Search for the cell housing the specified text and yield its (x, y) center coordinate. 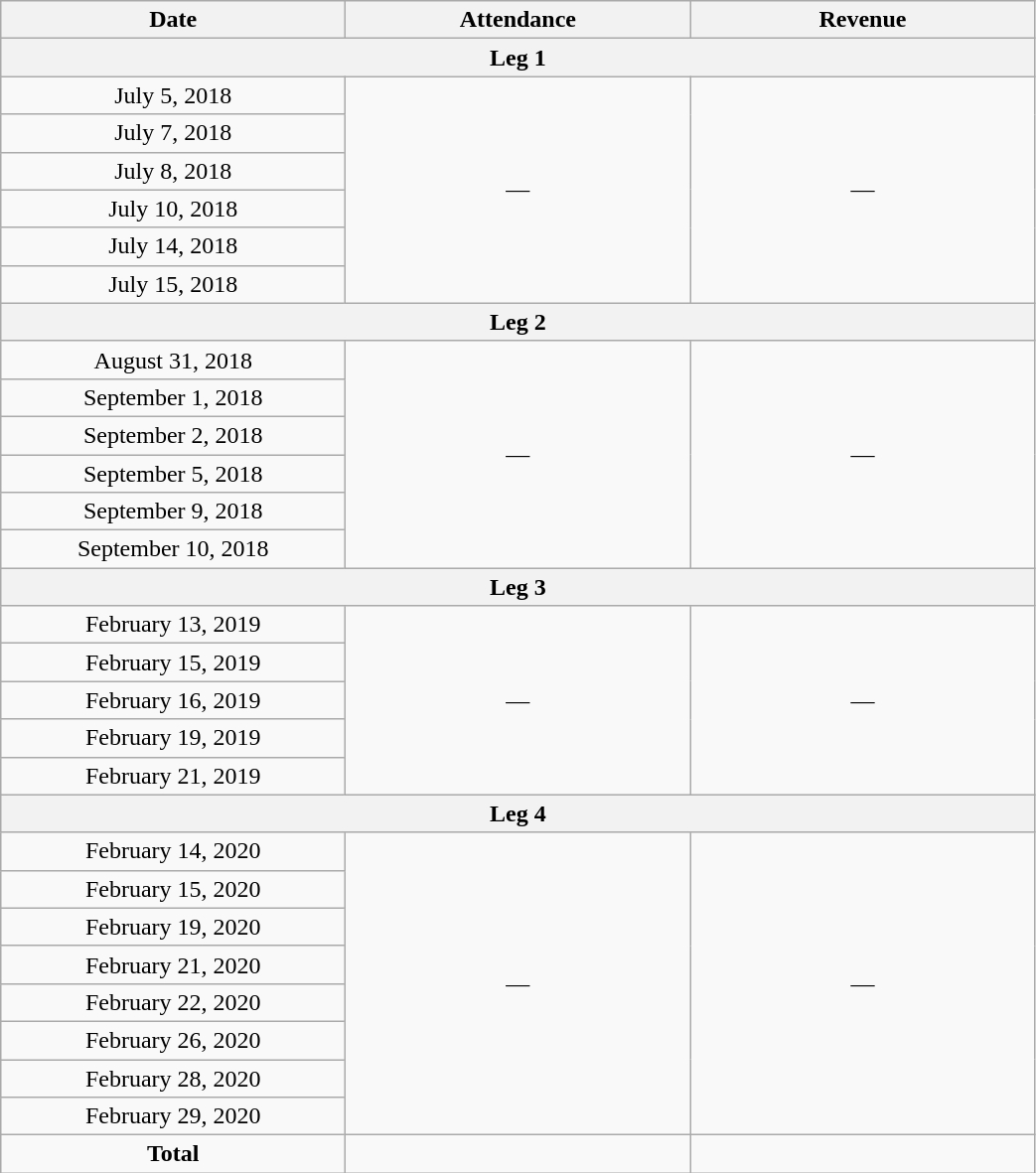
September 5, 2018 (173, 474)
July 10, 2018 (173, 209)
Revenue (862, 20)
September 10, 2018 (173, 549)
February 16, 2019 (173, 700)
August 31, 2018 (173, 360)
February 21, 2020 (173, 964)
February 15, 2020 (173, 889)
July 5, 2018 (173, 95)
Leg 4 (518, 813)
February 15, 2019 (173, 662)
Leg 1 (518, 58)
Attendance (518, 20)
September 9, 2018 (173, 512)
February 21, 2019 (173, 776)
February 28, 2020 (173, 1078)
February 29, 2020 (173, 1116)
September 2, 2018 (173, 435)
July 7, 2018 (173, 133)
February 26, 2020 (173, 1040)
July 8, 2018 (173, 171)
February 19, 2019 (173, 738)
February 13, 2019 (173, 625)
Total (173, 1154)
Leg 3 (518, 587)
July 15, 2018 (173, 284)
Date (173, 20)
Leg 2 (518, 322)
February 19, 2020 (173, 927)
February 22, 2020 (173, 1002)
July 14, 2018 (173, 246)
September 1, 2018 (173, 397)
February 14, 2020 (173, 851)
